Extract the (X, Y) coordinate from the center of the cell holding the provided text.  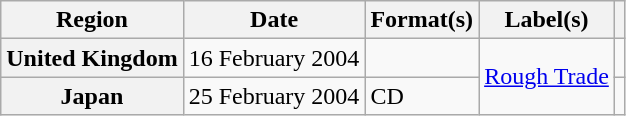
16 February 2004 (274, 58)
United Kingdom (92, 58)
Format(s) (422, 20)
25 February 2004 (274, 96)
Region (92, 20)
Date (274, 20)
Japan (92, 96)
Label(s) (547, 20)
Rough Trade (547, 77)
CD (422, 96)
